Provide the [X, Y] coordinate of the cell's center where the given text is located.  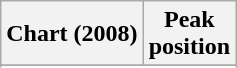
Peakposition [189, 34]
Chart (2008) [72, 34]
